Pinpoint the cell where the given text exists, returning its (x, y) midpoint coordinate. 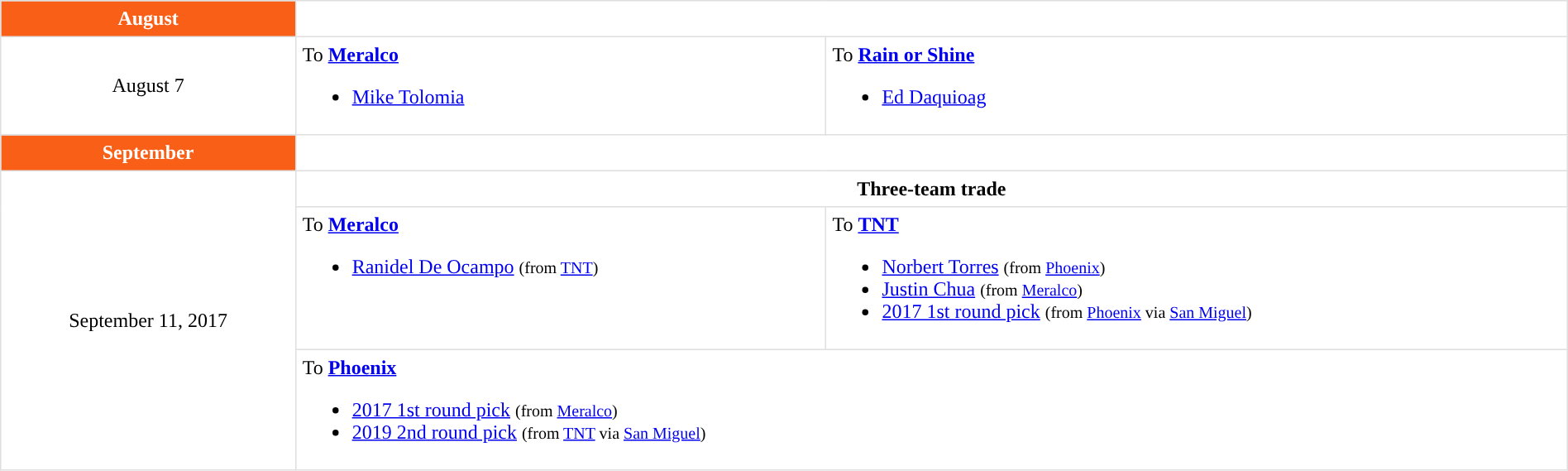
September (149, 153)
September 11, 2017 (149, 320)
To MeralcoMike Tolomia (561, 85)
To MeralcoRanidel De Ocampo (from TNT) (561, 278)
To Phoenix2017 1st round pick (from Meralco)2019 2nd round pick (from TNT via San Miguel) (931, 410)
To Rain or ShineEd Daquioag (1196, 85)
August (149, 19)
August 7 (149, 85)
To TNTNorbert Torres (from Phoenix)Justin Chua (from Meralco)2017 1st round pick (from Phoenix via San Miguel) (1196, 278)
Three-team trade (931, 189)
